Return [X, Y] of the center of cell containing provided text 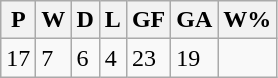
4 [112, 58]
P [18, 20]
GF [148, 20]
19 [194, 58]
GA [194, 20]
L [112, 20]
D [85, 20]
W% [248, 20]
6 [85, 58]
17 [18, 58]
7 [54, 58]
W [54, 20]
23 [148, 58]
